Output the (X, Y) coordinate of the center of the cell containing the given text.  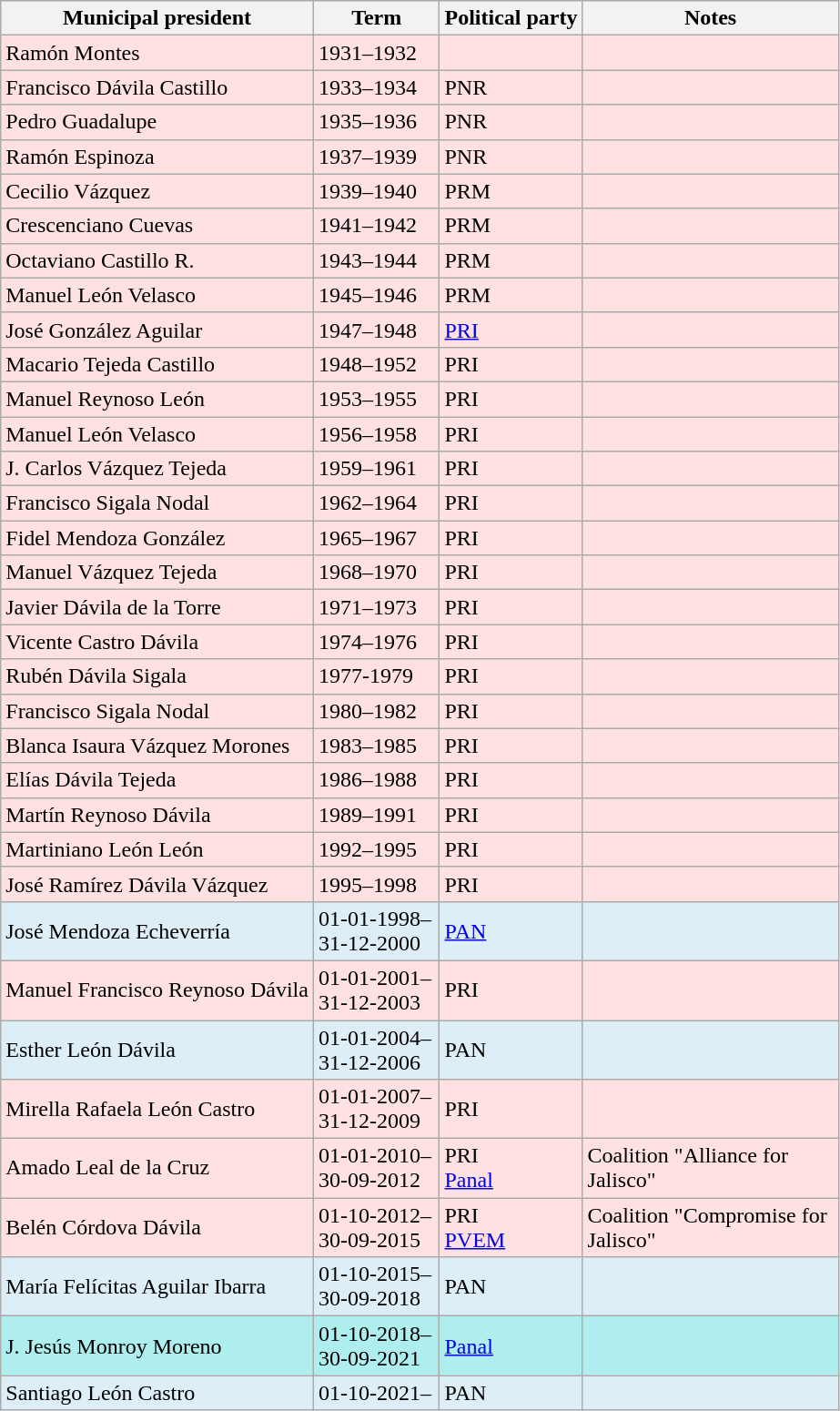
01-01-2007–31-12-2009 (377, 1109)
Belén Córdova Dávila (157, 1227)
01-10-2021– (377, 1393)
1931–1932 (377, 53)
1939–1940 (377, 191)
1986–1988 (377, 780)
Martín Reynoso Dávila (157, 815)
Term (377, 18)
Municipal president (157, 18)
J. Carlos Vázquez Tejeda (157, 469)
Octaviano Castillo R. (157, 260)
Amado Leal de la Cruz (157, 1169)
Notes (710, 18)
PRI PVEM (511, 1227)
María Felícitas Aguilar Ibarra (157, 1287)
1945–1946 (377, 295)
01-01-2001–31-12-2003 (377, 990)
01-10-2018–30-09-2021 (377, 1345)
Manuel Reynoso León (157, 399)
Elías Dávila Tejeda (157, 780)
Francisco Dávila Castillo (157, 87)
PRI Panal (511, 1169)
01-10-2012–30-09-2015 (377, 1227)
Martiniano León León (157, 849)
Manuel Francisco Reynoso Dávila (157, 990)
1995–1998 (377, 884)
Ramón Espinoza (157, 157)
1968–1970 (377, 573)
Rubén Dávila Sigala (157, 676)
Javier Dávila de la Torre (157, 607)
1962–1964 (377, 503)
1983–1985 (377, 746)
Manuel Vázquez Tejeda (157, 573)
Mirella Rafaela León Castro (157, 1109)
01-10-2015–30-09-2018 (377, 1287)
1980–1982 (377, 711)
Political party (511, 18)
01-01-1998–31-12-2000 (377, 930)
Cecilio Vázquez (157, 191)
José González Aguilar (157, 330)
1959–1961 (377, 469)
01-01-2004–31-12-2006 (377, 1049)
1941–1942 (377, 226)
1992–1995 (377, 849)
Ramón Montes (157, 53)
1947–1948 (377, 330)
Panal (511, 1345)
Esther León Dávila (157, 1049)
José Ramírez Dávila Vázquez (157, 884)
Pedro Guadalupe (157, 122)
Coalition "Compromise for Jalisco" (710, 1227)
1956–1958 (377, 434)
Fidel Mendoza González (157, 538)
Crescenciano Cuevas (157, 226)
José Mendoza Echeverría (157, 930)
1971–1973 (377, 607)
J. Jesús Monroy Moreno (157, 1345)
1953–1955 (377, 399)
1974–1976 (377, 642)
1937–1939 (377, 157)
Macario Tejeda Castillo (157, 364)
Blanca Isaura Vázquez Morones (157, 746)
1948–1952 (377, 364)
Coalition "Alliance for Jalisco" (710, 1169)
1977-1979 (377, 676)
1965–1967 (377, 538)
1943–1944 (377, 260)
Vicente Castro Dávila (157, 642)
1933–1934 (377, 87)
1989–1991 (377, 815)
Santiago León Castro (157, 1393)
1935–1936 (377, 122)
01-01-2010–30-09-2012 (377, 1169)
